Scan for the cell matching the given text and deliver its [X, Y] coordinate at center. 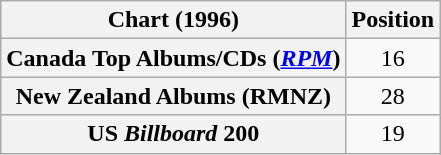
19 [393, 134]
Chart (1996) [174, 20]
Position [393, 20]
New Zealand Albums (RMNZ) [174, 96]
16 [393, 58]
US Billboard 200 [174, 134]
Canada Top Albums/CDs (RPM) [174, 58]
28 [393, 96]
